Locate the cell with the specified text and output its (X, Y) center coordinate. 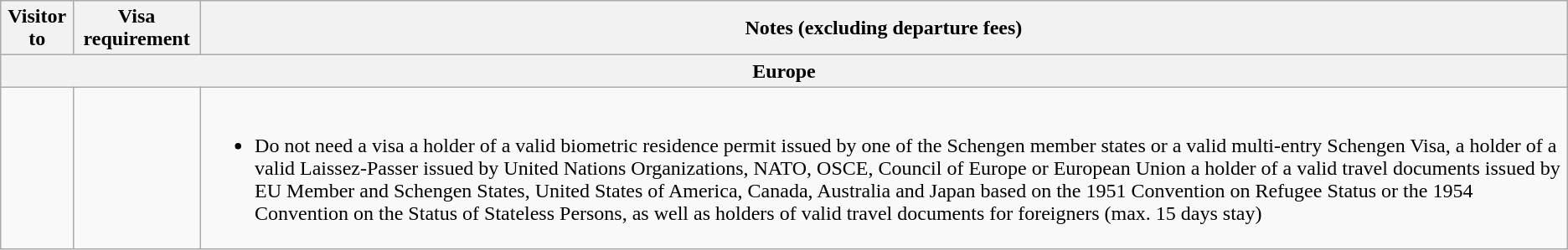
Visa requirement (137, 28)
Notes (excluding departure fees) (885, 28)
Visitor to (37, 28)
Europe (784, 71)
